Determine the [X, Y] coordinate at the center of the cell enclosing the given text.  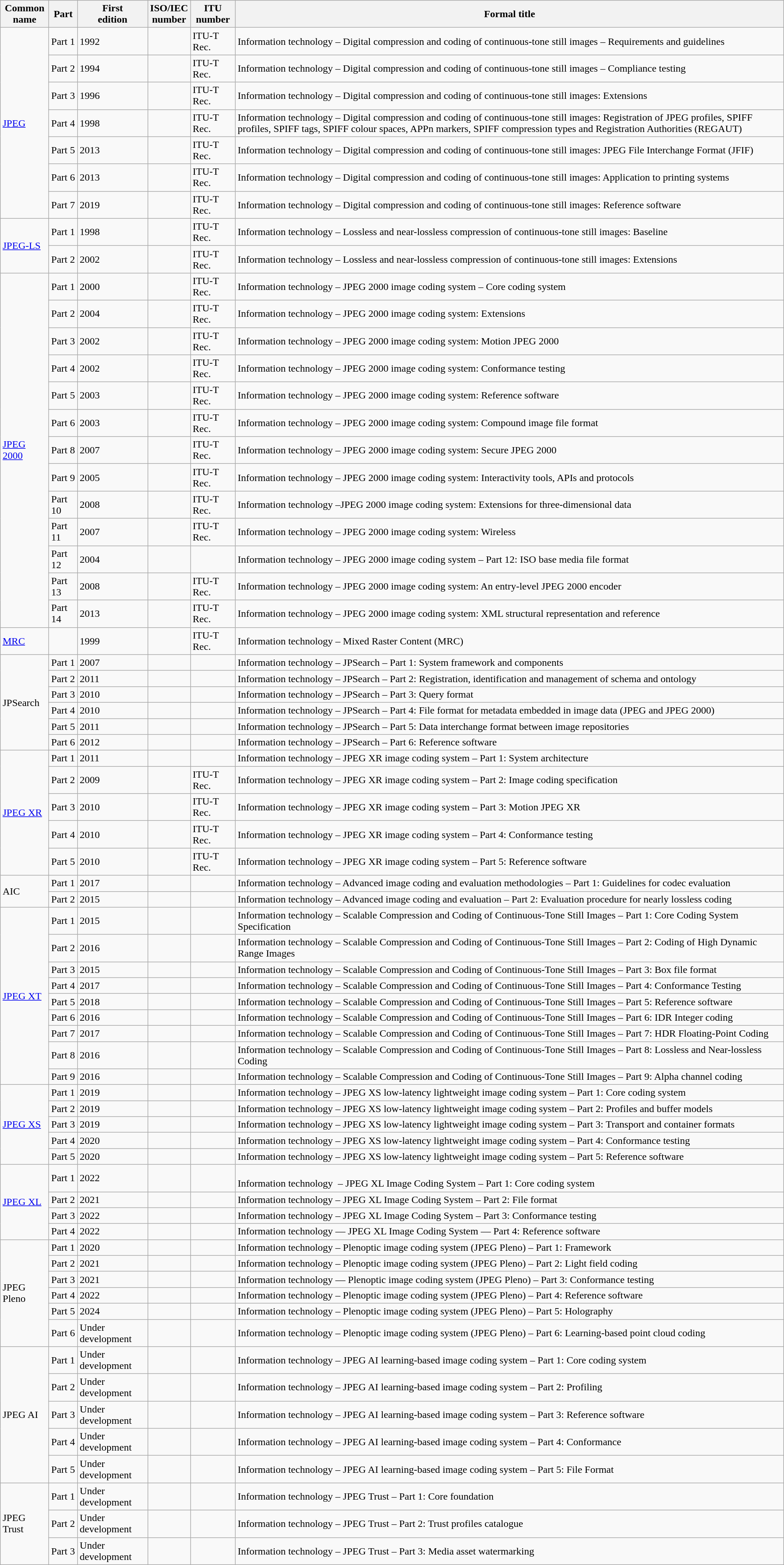
Information technology – JPEG XR image coding system – Part 1: System architecture [509, 758]
Information technology – JPEG Trust – Part 3: Media asset watermarking [509, 1551]
Information technology – JPEG AI learning-based image coding system – Part 1: Core coding system [509, 1360]
Information technology – JPEG 2000 image coding system: Motion JPEG 2000 [509, 341]
ITUnumber [213, 14]
2000 [113, 287]
Information technology – JPEG 2000 image coding system: Reference software [509, 396]
Information technology – JPEG AI learning-based image coding system – Part 4: Conformance [509, 1442]
Information technology – JPEG 2000 image coding system: Secure JPEG 2000 [509, 450]
JPEG AI [25, 1415]
Information technology – Digital compression and coding of continuous-tone still images: Reference software [509, 204]
Information technology – Plenoptic image coding system (JPEG Pleno) – Part 4: Reference software [509, 1295]
Information technology – JPEG AI learning-based image coding system – Part 5: File Format [509, 1469]
JPEG XR [25, 813]
Information technology — Plenoptic image coding system (JPEG Pleno) – Part 3: Conformance testing [509, 1279]
Information technology – JPEG XL Image Coding System – Part 3: Conformance testing [509, 1216]
Information technology – Digital compression and coding of continuous-tone still images – Requirements and guidelines [509, 41]
Information technology – JPEG XR image coding system – Part 3: Motion JPEG XR [509, 807]
Information technology – JPEG 2000 image coding system – Part 12: ISO base media file format [509, 559]
Information technology – Lossless and near-lossless compression of continuous-tone still images: Baseline [509, 232]
Information technology – JPEG 2000 image coding system: Extensions [509, 313]
2024 [113, 1311]
Information technology – JPSearch – Part 3: Query format [509, 694]
Information technology – JPEG AI learning-based image coding system – Part 3: Reference software [509, 1415]
JPEG XT [25, 996]
Information technology – Digital compression and coding of continuous-tone still images – Compliance testing [509, 69]
Information technology – JPEG XS low-latency lightweight image coding system – Part 5: Reference software [509, 1156]
Information technology – JPEG XL Image Coding System – Part 2: File format [509, 1200]
Firstedition [113, 14]
Information technology – JPSearch – Part 4: File format for metadata embedded in image data (JPEG and JPEG 2000) [509, 710]
Information technology – Scalable Compression and Coding of Continuous-Tone Still Images – Part 8: Lossless and Near-lossless Coding [509, 1055]
Information technology – JPEG XS low-latency lightweight image coding system – Part 4: Conformance testing [509, 1141]
JPEG Pleno [25, 1293]
Part [63, 14]
Information technology – Digital compression and coding of continuous-tone still images: Application to printing systems [509, 178]
Information technology – JPEG 2000 image coding system: An entry-level JPEG 2000 encoder [509, 587]
Information technology – Advanced image coding and evaluation – Part 2: Evaluation procedure for nearly lossless coding [509, 899]
Information technology – Digital compression and coding of continuous-tone still images: JPEG File Interchange Format (JFIF) [509, 150]
Information technology – JPEG 2000 image coding system: Compound image file format [509, 423]
Information technology – JPSearch – Part 6: Reference software [509, 742]
Information technology – JPEG XR image coding system – Part 2: Image coding specification [509, 780]
Information technology – JPSearch – Part 2: Registration, identification and management of schema and ontology [509, 678]
Information technology – Mixed Raster Content (MRC) [509, 641]
1992 [113, 41]
Information technology – JPEG XS low-latency lightweight image coding system – Part 2: Profiles and buffer models [509, 1109]
Information technology – Plenoptic image coding system (JPEG Pleno) – Part 2: Light field coding [509, 1263]
Part 12 [63, 559]
Information technology — JPEG XL Image Coding System — Part 4: Reference software [509, 1231]
Part 14 [63, 613]
Information technology – JPEG Trust – Part 1: Core foundation [509, 1497]
Part 13 [63, 587]
Information technology – Scalable Compression and Coding of Continuous-Tone Still Images – Part 3: Box file format [509, 970]
Information technology – JPEG XS low-latency lightweight image coding system – Part 1: Core coding system [509, 1093]
Information technology – JPEG 2000 image coding system: Wireless [509, 532]
2005 [113, 478]
Formal title [509, 14]
Information technology – Lossless and near-lossless compression of continuous-tone still images: Extensions [509, 259]
Part 10 [63, 504]
Information technology – Advanced image coding and evaluation methodologies – Part 1: Guidelines for codec evaluation [509, 883]
Information technology – JPEG XR image coding system – Part 4: Conformance testing [509, 835]
JPEG-LS [25, 246]
Information technology – Scalable Compression and Coding of Continuous-Tone Still Images – Part 4: Conformance Testing [509, 986]
Information technology – JPSearch – Part 5: Data interchange format between image repositories [509, 726]
JPSearch [25, 702]
Information technology – JPEG 2000 image coding system: Conformance testing [509, 369]
1994 [113, 69]
Information technology – JPEG Trust – Part 2: Trust profiles catalogue [509, 1524]
2009 [113, 780]
JPEG XL [25, 1202]
Part 11 [63, 532]
AIC [25, 891]
Information technology – Plenoptic image coding system (JPEG Pleno) – Part 5: Holography [509, 1311]
Information technology – JPEG 2000 image coding system: XML structural representation and reference [509, 613]
Information technology – Scalable Compression and Coding of Continuous-Tone Still Images – Part 7: HDR Floating-Point Coding [509, 1033]
Information technology – Scalable Compression and Coding of Continuous-Tone Still Images – Part 1: Core Coding System Specification [509, 921]
Information technology – JPSearch – Part 1: System framework and components [509, 662]
Information technology – JPEG 2000 image coding system: Interactivity tools, APIs and protocols [509, 478]
ISO/IECnumber [169, 14]
2018 [113, 1001]
JPEG XS [25, 1125]
Information technology – JPEG XS low-latency lightweight image coding system – Part 3: Transport and container formats [509, 1125]
Information technology – Plenoptic image coding system (JPEG Pleno) – Part 1: Framework [509, 1247]
Information technology – JPEG 2000 image coding system – Core coding system [509, 287]
Information technology – Scalable Compression and Coding of Continuous-Tone Still Images – Part 9: Alpha channel coding [509, 1077]
Information technology – Digital compression and coding of continuous-tone still images: Extensions [509, 96]
MRC [25, 641]
2012 [113, 742]
Information technology – Scalable Compression and Coding of Continuous-Tone Still Images – Part 2: Coding of High Dynamic Range Images [509, 948]
Information technology – Scalable Compression and Coding of Continuous-Tone Still Images – Part 5: Reference software [509, 1001]
Information technology – JPEG AI learning-based image coding system – Part 2: Profiling [509, 1388]
Information technology – JPEG XL Image Coding System – Part 1: Core coding system [509, 1178]
JPEG 2000 [25, 450]
Information technology –JPEG 2000 image coding system: Extensions for three-dimensional data [509, 504]
Information technology – JPEG XR image coding system – Part 5: Reference software [509, 861]
Information technology – Plenoptic image coding system (JPEG Pleno) – Part 6: Learning-based point cloud coding [509, 1332]
JPEG [25, 123]
Commonname [25, 14]
1999 [113, 641]
1996 [113, 96]
Information technology – Scalable Compression and Coding of Continuous-Tone Still Images – Part 6: IDR Integer coding [509, 1017]
JPEG Trust [25, 1524]
